Return (X, Y) of the center of cell containing provided text 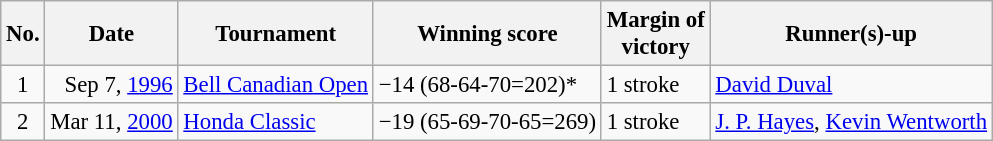
Winning score (487, 34)
Mar 11, 2000 (112, 122)
Honda Classic (276, 122)
Bell Canadian Open (276, 85)
Sep 7, 1996 (112, 85)
Tournament (276, 34)
David Duval (851, 85)
2 (23, 122)
No. (23, 34)
Margin ofvictory (656, 34)
J. P. Hayes, Kevin Wentworth (851, 122)
Date (112, 34)
−19 (65-69-70-65=269) (487, 122)
1 (23, 85)
−14 (68-64-70=202)* (487, 85)
Runner(s)-up (851, 34)
